From the cell containing the given text, extract its center point as (x, y) coordinate. 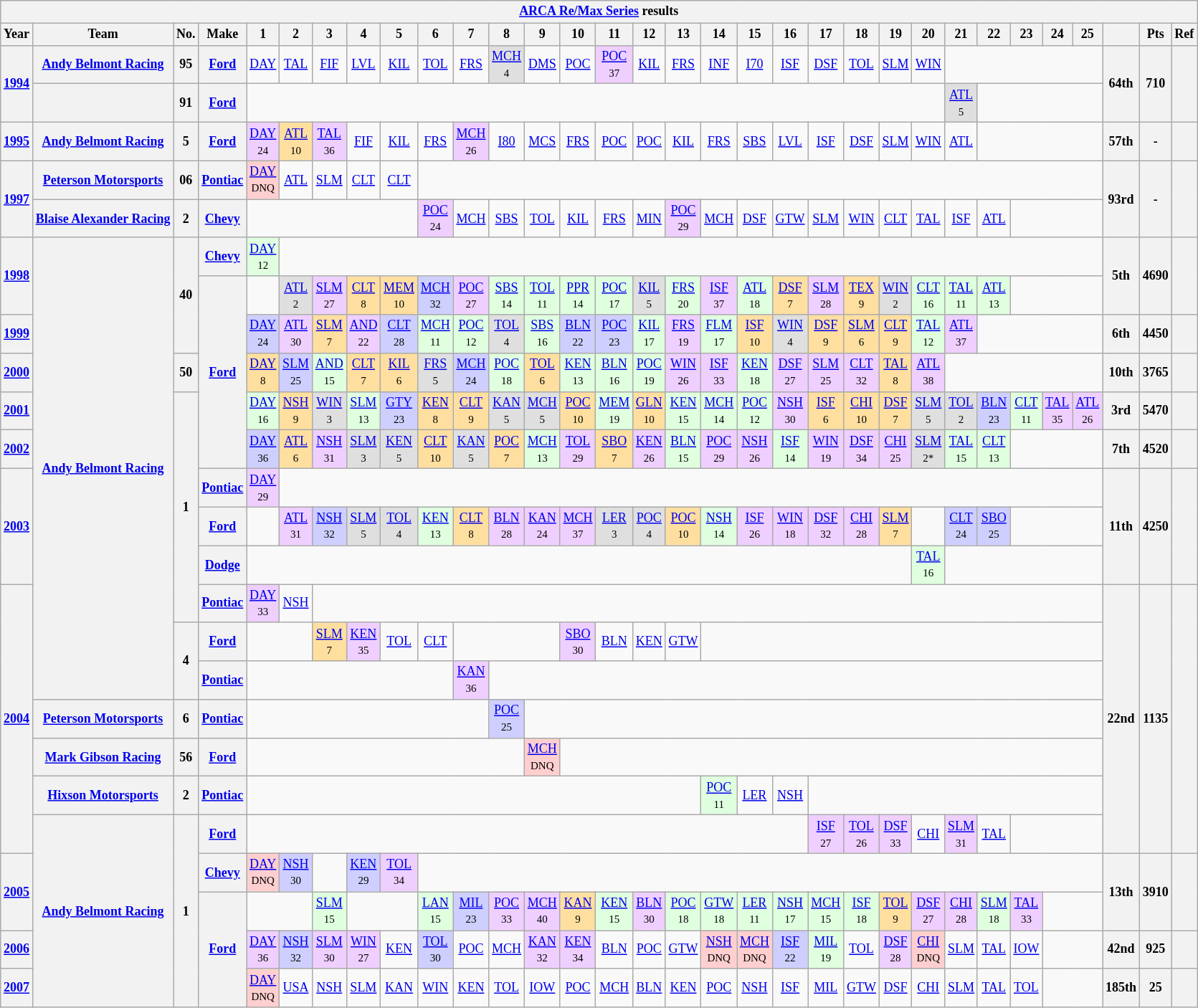
1997 (17, 199)
CLT16 (928, 295)
ATL6 (296, 450)
56 (186, 757)
2006 (17, 950)
NSHDNQ (719, 950)
Team (103, 34)
MCH11 (435, 334)
6th (1121, 334)
KIL6 (399, 372)
9 (542, 34)
16 (790, 34)
95 (186, 65)
GTY23 (399, 411)
8 (507, 34)
SBS14 (507, 295)
ARCA Re/Max Series results (599, 11)
22 (994, 34)
DAY29 (263, 488)
DSF9 (826, 334)
WIN4 (790, 334)
WIN26 (683, 372)
2004 (17, 718)
06 (186, 180)
7th (1121, 450)
4250 (1156, 526)
KEN18 (755, 372)
DSF34 (862, 450)
21 (961, 34)
ISF6 (826, 411)
CLT10 (435, 450)
BLN23 (994, 411)
57th (1121, 141)
4690 (1156, 275)
SLM15 (329, 911)
ATL26 (1088, 411)
2001 (17, 411)
ATL10 (296, 141)
7 (471, 34)
CLT28 (399, 334)
AND15 (329, 372)
KAN9 (578, 911)
TOL9 (895, 911)
5th (1121, 275)
SLM28 (826, 295)
19 (895, 34)
CLT24 (961, 526)
DAY33 (263, 603)
2007 (17, 988)
2005 (17, 892)
15 (755, 34)
FRS20 (683, 295)
18 (862, 34)
11th (1121, 526)
POC7 (507, 450)
NSH26 (755, 450)
KEN34 (578, 950)
MCH24 (471, 372)
MCH14 (719, 411)
925 (1156, 950)
DAY12 (263, 257)
KIL17 (650, 334)
BLN15 (683, 450)
2002 (17, 450)
MCH37 (578, 526)
23 (1027, 34)
KAN36 (471, 680)
SLM30 (329, 950)
ISF26 (755, 526)
CHIDNQ (928, 950)
I70 (755, 65)
Hixson Motorsports (103, 796)
3rd (1121, 411)
1998 (17, 275)
TOL2 (961, 411)
4450 (1156, 334)
3 (329, 34)
5470 (1156, 411)
WIN2 (895, 295)
TAL36 (329, 141)
20 (928, 34)
GTW18 (719, 911)
KAN32 (542, 950)
TOL26 (862, 835)
185th (1121, 988)
WIN19 (826, 450)
12 (650, 34)
SLM31 (961, 835)
TAL8 (895, 372)
ISF37 (719, 295)
PPR14 (578, 295)
MCH4 (507, 65)
3765 (1156, 372)
MIL23 (471, 911)
POC4 (650, 526)
POC23 (614, 334)
DMS (542, 65)
DSF32 (826, 526)
ATL13 (994, 295)
MCS (542, 141)
Year (17, 34)
POC24 (435, 219)
KEN5 (399, 450)
TAL15 (961, 450)
13th (1121, 892)
LER11 (755, 911)
ISF27 (826, 835)
NSH9 (296, 411)
DAY16 (263, 411)
MCH15 (826, 911)
ISF33 (719, 372)
CLT13 (994, 450)
TAL35 (1057, 411)
KEN26 (650, 450)
SLM3 (363, 450)
2003 (17, 526)
POC19 (650, 372)
TOL29 (578, 450)
1994 (17, 83)
CLT32 (862, 372)
91 (186, 103)
3910 (1156, 892)
SLM6 (862, 334)
Ref (1184, 34)
MCH26 (471, 141)
2000 (17, 372)
WIN27 (363, 950)
FRS5 (435, 372)
NSH17 (790, 911)
POC37 (614, 65)
ISF14 (790, 450)
MCH5 (542, 411)
FRS19 (683, 334)
I80 (507, 141)
KEN29 (363, 873)
POC33 (507, 911)
Mark Gibson Racing (103, 757)
TAL11 (961, 295)
ISF22 (790, 950)
40 (186, 295)
LER3 (614, 526)
1995 (17, 141)
MIN (650, 219)
LER (755, 796)
64th (1121, 83)
POC25 (507, 719)
DSF33 (895, 835)
CLT11 (1027, 411)
13 (683, 34)
SBO7 (614, 450)
USA (296, 988)
MCH13 (542, 450)
TEX9 (862, 295)
MEM10 (399, 295)
FLM17 (719, 334)
50 (186, 372)
INF (719, 65)
WIN18 (790, 526)
KAN (399, 988)
17 (826, 34)
Blaise Alexander Racing (103, 219)
93rd (1121, 199)
SBO25 (994, 526)
ATL38 (928, 372)
WIN3 (329, 411)
ATL2 (296, 295)
ATL31 (296, 526)
10 (578, 34)
BLN28 (507, 526)
42nd (1121, 950)
BLN22 (578, 334)
GLN10 (650, 411)
KIL5 (650, 295)
POC27 (471, 295)
SBS16 (542, 334)
BLN16 (614, 372)
KEN8 (435, 411)
BLN30 (650, 911)
NSH31 (329, 450)
MCH32 (435, 295)
TAL16 (928, 565)
ISF10 (755, 334)
TOL30 (435, 950)
TAL12 (928, 334)
POC17 (614, 295)
10th (1121, 372)
DAY8 (263, 372)
TAL33 (1027, 911)
Pts (1156, 34)
DSF28 (895, 950)
DAY (263, 65)
11 (614, 34)
MCH40 (542, 911)
ATL30 (296, 334)
ATL18 (755, 295)
MIL19 (826, 950)
ATL5 (961, 103)
AND22 (363, 334)
TOL11 (542, 295)
KAN24 (542, 526)
SLM27 (329, 295)
POC11 (719, 796)
4520 (1156, 450)
TOL34 (399, 873)
NSH14 (719, 526)
KEN35 (363, 642)
MIL (826, 988)
TOL6 (542, 372)
CLT7 (363, 372)
SLM18 (994, 911)
CHI25 (895, 450)
No. (186, 34)
MEM19 (614, 411)
SLM2* (928, 450)
1135 (1156, 718)
710 (1156, 83)
Make (222, 34)
14 (719, 34)
CHI10 (862, 411)
ISF18 (862, 911)
SBO30 (578, 642)
LAN15 (435, 911)
24 (1057, 34)
SLM13 (363, 411)
Dodge (222, 565)
1999 (17, 334)
ATL37 (961, 334)
22nd (1121, 718)
